Return the (X, Y) coordinate for the center point of the cell that contains the specified text.  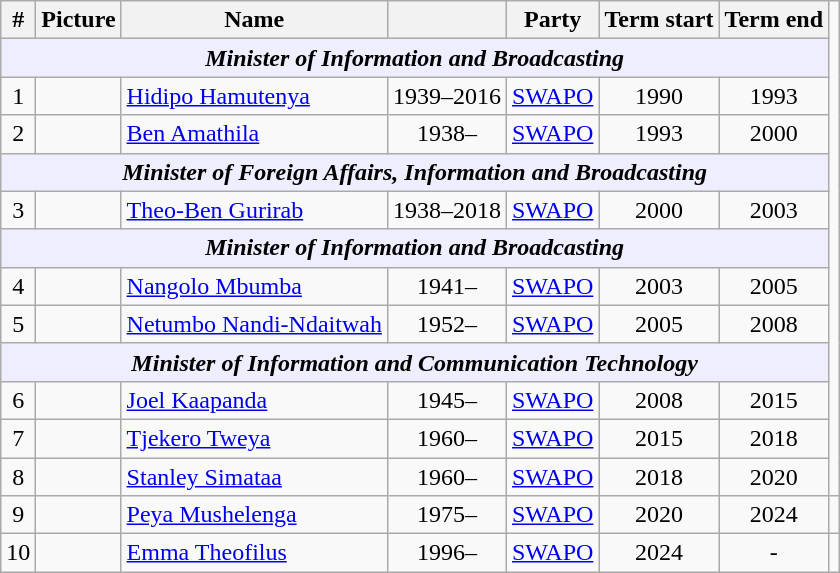
Joel Kaapanda (254, 400)
1990 (659, 96)
4 (18, 286)
Name (254, 20)
10 (18, 553)
- (774, 553)
8 (18, 477)
Hidipo Hamutenya (254, 96)
1941– (446, 286)
1939–2016 (446, 96)
Ben Amathila (254, 134)
7 (18, 438)
9 (18, 515)
Tjekero Tweya (254, 438)
Stanley Simataa (254, 477)
1975– (446, 515)
2 (18, 134)
1952– (446, 324)
1 (18, 96)
Picture (78, 20)
1945– (446, 400)
1996– (446, 553)
Peya Mushelenga (254, 515)
Minister of Foreign Affairs, Information and Broadcasting (415, 172)
Party (552, 20)
Theo-Ben Gurirab (254, 210)
Nangolo Mbumba (254, 286)
Term end (774, 20)
1938– (446, 134)
# (18, 20)
Minister of Information and Communication Technology (415, 362)
Emma Theofilus (254, 553)
6 (18, 400)
Netumbo Nandi-Ndaitwah (254, 324)
Term start (659, 20)
1938–2018 (446, 210)
3 (18, 210)
5 (18, 324)
